Detect which cell encompasses the target text, then output its [X, Y] center coordinate. 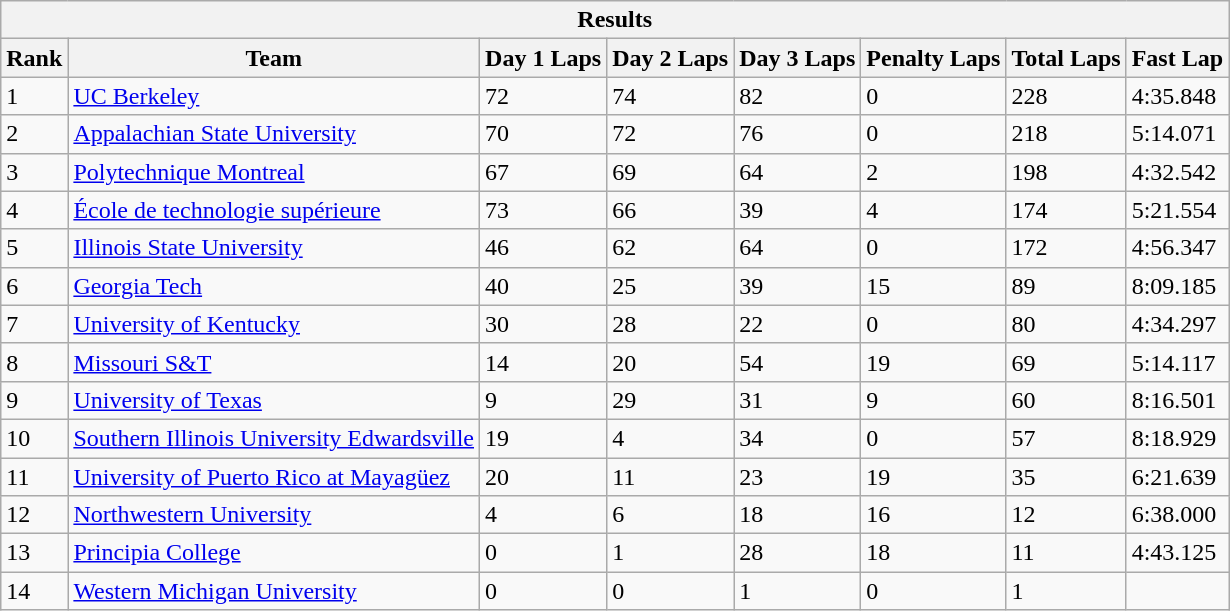
Fast Lap [1177, 58]
4:56.347 [1177, 248]
Rank [34, 58]
73 [544, 210]
3 [34, 172]
10 [34, 438]
Southern Illinois University Edwardsville [274, 438]
67 [544, 172]
74 [670, 96]
30 [544, 324]
Illinois State University [274, 248]
13 [34, 553]
66 [670, 210]
35 [1066, 477]
62 [670, 248]
29 [670, 400]
89 [1066, 286]
6:38.000 [1177, 515]
Missouri S&T [274, 362]
University of Texas [274, 400]
174 [1066, 210]
22 [798, 324]
8:09.185 [1177, 286]
Western Michigan University [274, 591]
82 [798, 96]
228 [1066, 96]
172 [1066, 248]
UC Berkeley [274, 96]
University of Kentucky [274, 324]
23 [798, 477]
15 [934, 286]
Penalty Laps [934, 58]
Day 2 Laps [670, 58]
218 [1066, 134]
4:35.848 [1177, 96]
7 [34, 324]
34 [798, 438]
Total Laps [1066, 58]
6:21.639 [1177, 477]
Polytechnique Montreal [274, 172]
École de technologie supérieure [274, 210]
Appalachian State University [274, 134]
5:14.071 [1177, 134]
4:43.125 [1177, 553]
4:34.297 [1177, 324]
8 [34, 362]
Team [274, 58]
60 [1066, 400]
Principia College [274, 553]
Day 1 Laps [544, 58]
25 [670, 286]
46 [544, 248]
70 [544, 134]
16 [934, 515]
University of Puerto Rico at Mayagüez [274, 477]
4:32.542 [1177, 172]
54 [798, 362]
40 [544, 286]
Georgia Tech [274, 286]
5 [34, 248]
76 [798, 134]
31 [798, 400]
8:18.929 [1177, 438]
Day 3 Laps [798, 58]
57 [1066, 438]
Northwestern University [274, 515]
198 [1066, 172]
Results [615, 20]
8:16.501 [1177, 400]
5:14.117 [1177, 362]
80 [1066, 324]
5:21.554 [1177, 210]
